Pinpoint the cell where the given text exists, returning its [x, y] midpoint coordinate. 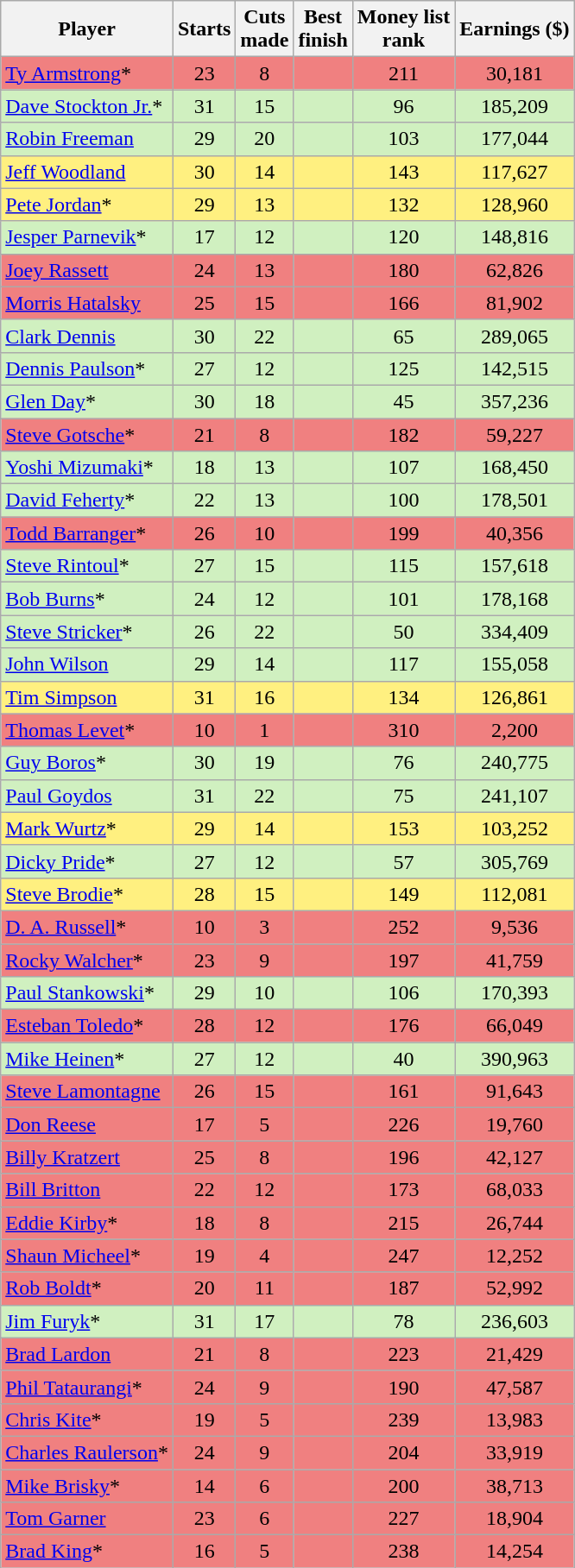
117 [403, 664]
81,902 [515, 303]
Steve Stricker* [87, 632]
2,200 [515, 730]
D. A. Russell* [87, 927]
14,254 [515, 1552]
19,760 [515, 1124]
128,960 [515, 205]
Guy Boros* [87, 763]
21,429 [515, 1354]
173 [403, 1190]
Phil Tataurangi* [87, 1387]
Joey Rassett [87, 270]
180 [403, 270]
149 [403, 894]
Cutsmade [264, 29]
Tim Simpson [87, 697]
Eddie Kirby* [87, 1223]
115 [403, 566]
Steve Brodie* [87, 894]
236,603 [515, 1321]
103,252 [515, 828]
132 [403, 205]
112,081 [515, 894]
Yoshi Mizumaki* [87, 468]
57 [403, 861]
Paul Goydos [87, 796]
305,769 [515, 861]
148,816 [515, 237]
247 [403, 1256]
166 [403, 303]
103 [403, 139]
357,236 [515, 401]
Steve Lamontagne [87, 1092]
26,744 [515, 1223]
45 [403, 401]
Paul Stankowski* [87, 993]
52,992 [515, 1288]
38,713 [515, 1485]
42,127 [515, 1157]
Brad Lardon [87, 1354]
Rocky Walcher* [87, 960]
Ty Armstrong* [87, 73]
241,107 [515, 796]
223 [403, 1354]
Pete Jordan* [87, 205]
62,826 [515, 270]
252 [403, 927]
390,963 [515, 1059]
68,033 [515, 1190]
Esteban Toledo* [87, 1026]
126,861 [515, 697]
211 [403, 73]
120 [403, 237]
117,627 [515, 172]
134 [403, 697]
Charles Raulerson* [87, 1452]
143 [403, 172]
310 [403, 730]
240,775 [515, 763]
239 [403, 1420]
Billy Kratzert [87, 1157]
Bill Britton [87, 1190]
227 [403, 1519]
Earnings ($) [515, 29]
Mike Brisky* [87, 1485]
40,356 [515, 533]
13,983 [515, 1420]
168,450 [515, 468]
50 [403, 632]
Jim Furyk* [87, 1321]
107 [403, 468]
Shaun Micheel* [87, 1256]
106 [403, 993]
Clark Dennis [87, 336]
187 [403, 1288]
Brad King* [87, 1552]
4 [264, 1256]
Starts [204, 29]
334,409 [515, 632]
Thomas Levet* [87, 730]
157,618 [515, 566]
96 [403, 106]
101 [403, 599]
Rob Boldt* [87, 1288]
40 [403, 1059]
3 [264, 927]
75 [403, 796]
Dicky Pride* [87, 861]
1 [264, 730]
Steve Gotsche* [87, 434]
215 [403, 1223]
Chris Kite* [87, 1420]
11 [264, 1288]
178,501 [515, 501]
226 [403, 1124]
204 [403, 1452]
Jeff Woodland [87, 172]
66,049 [515, 1026]
155,058 [515, 664]
59,227 [515, 434]
30,181 [515, 73]
Jesper Parnevik* [87, 237]
33,919 [515, 1452]
Bestfinish [323, 29]
65 [403, 336]
Glen Day* [87, 401]
David Feherty* [87, 501]
185,209 [515, 106]
161 [403, 1092]
Dave Stockton Jr.* [87, 106]
199 [403, 533]
190 [403, 1387]
Tom Garner [87, 1519]
9,536 [515, 927]
18,904 [515, 1519]
78 [403, 1321]
153 [403, 828]
182 [403, 434]
142,515 [515, 368]
176 [403, 1026]
177,044 [515, 139]
41,759 [515, 960]
200 [403, 1485]
Bob Burns* [87, 599]
76 [403, 763]
289,065 [515, 336]
170,393 [515, 993]
Mark Wurtz* [87, 828]
125 [403, 368]
Robin Freeman [87, 139]
178,168 [515, 599]
12,252 [515, 1256]
197 [403, 960]
Todd Barranger* [87, 533]
Mike Heinen* [87, 1059]
196 [403, 1157]
Player [87, 29]
238 [403, 1552]
Money listrank [403, 29]
47,587 [515, 1387]
John Wilson [87, 664]
Dennis Paulson* [87, 368]
Don Reese [87, 1124]
Steve Rintoul* [87, 566]
100 [403, 501]
Morris Hatalsky [87, 303]
91,643 [515, 1092]
